Identify which cell holds the provided text, then report its [X, Y] central coordinate. 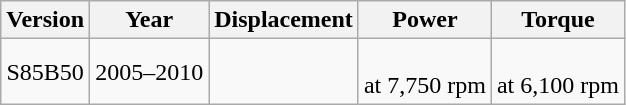
Power [424, 20]
at 6,100 rpm [558, 72]
Torque [558, 20]
Version [46, 20]
Year [150, 20]
Displacement [284, 20]
2005–2010 [150, 72]
at 7,750 rpm [424, 72]
S85B50 [46, 72]
